Return the (X, Y) coordinate for the center point of the cell that contains the specified text.  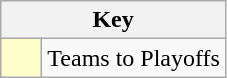
Key (114, 20)
Teams to Playoffs (134, 58)
